Detect which cell encompasses the target text, then output its (X, Y) center coordinate. 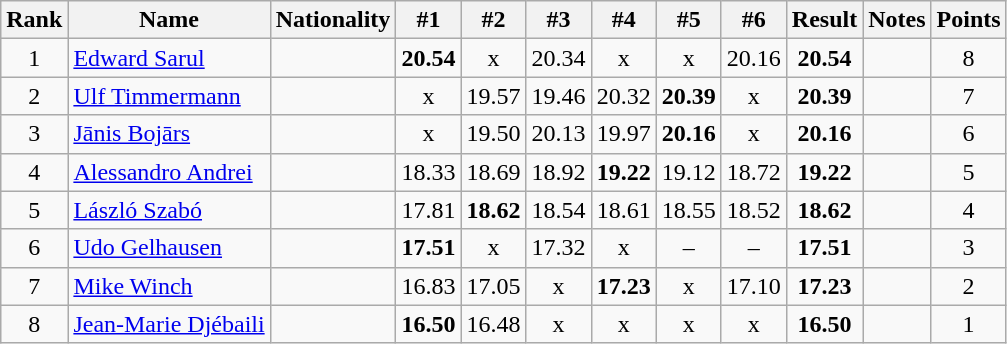
19.12 (688, 172)
Edward Sarul (169, 58)
17.05 (494, 286)
#1 (428, 20)
Rank (34, 20)
Udo Gelhausen (169, 248)
18.55 (688, 210)
#5 (688, 20)
Jean-Marie Djébaili (169, 324)
Mike Winch (169, 286)
#6 (754, 20)
Result (824, 20)
László Szabó (169, 210)
Name (169, 20)
18.92 (558, 172)
18.72 (754, 172)
Jānis Bojārs (169, 134)
17.81 (428, 210)
Notes (897, 20)
17.32 (558, 248)
17.10 (754, 286)
18.61 (624, 210)
18.54 (558, 210)
#2 (494, 20)
#4 (624, 20)
Nationality (333, 20)
18.52 (754, 210)
19.46 (558, 96)
19.50 (494, 134)
Ulf Timmermann (169, 96)
18.33 (428, 172)
Alessandro Andrei (169, 172)
19.57 (494, 96)
#3 (558, 20)
20.34 (558, 58)
18.69 (494, 172)
16.48 (494, 324)
19.97 (624, 134)
20.32 (624, 96)
16.83 (428, 286)
20.13 (558, 134)
Points (968, 20)
